Return (x, y) of the center of cell containing provided text 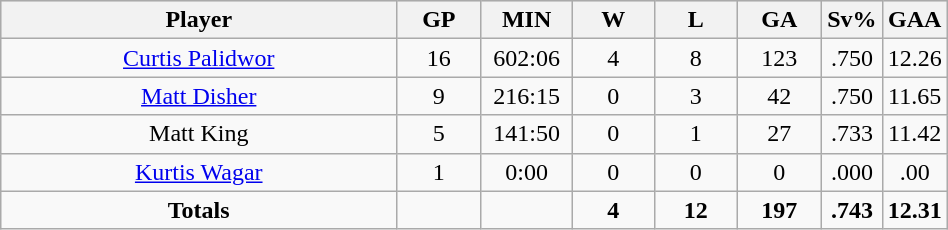
MIN (526, 20)
Curtis Palidwor (199, 58)
Sv% (852, 20)
12.26 (914, 58)
11.65 (914, 96)
Kurtis Wagar (199, 172)
.00 (914, 172)
GA (780, 20)
Matt Disher (199, 96)
L (695, 20)
197 (780, 210)
216:15 (526, 96)
.733 (852, 134)
Player (199, 20)
W (613, 20)
.000 (852, 172)
5 (439, 134)
27 (780, 134)
0:00 (526, 172)
16 (439, 58)
GP (439, 20)
.743 (852, 210)
9 (439, 96)
12 (695, 210)
Matt King (199, 134)
GAA (914, 20)
Totals (199, 210)
11.42 (914, 134)
3 (695, 96)
602:06 (526, 58)
8 (695, 58)
42 (780, 96)
123 (780, 58)
141:50 (526, 134)
12.31 (914, 210)
